Search for the cell housing the specified text and yield its (x, y) center coordinate. 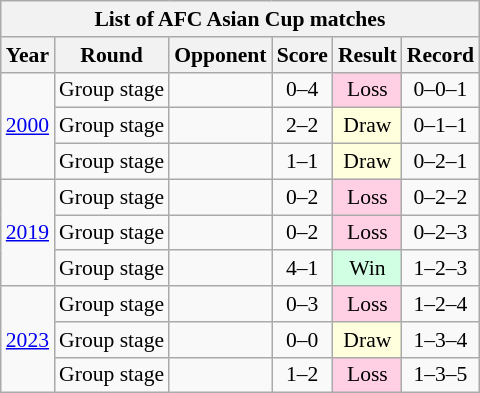
Score (302, 55)
2000 (28, 126)
2–2 (302, 126)
1–3–5 (440, 375)
1–2–3 (440, 269)
1–2 (302, 375)
Opponent (220, 55)
1–2–4 (440, 304)
Year (28, 55)
List of AFC Asian Cup matches (240, 19)
0–1–1 (440, 126)
0–0–1 (440, 90)
1–1 (302, 162)
0–2–2 (440, 197)
2023 (28, 340)
0–4 (302, 90)
0–2–1 (440, 162)
Result (368, 55)
0–2–3 (440, 233)
2019 (28, 232)
Round (112, 55)
0–0 (302, 340)
0–3 (302, 304)
4–1 (302, 269)
Record (440, 55)
1–3–4 (440, 340)
Win (368, 269)
